Extract the [X, Y] coordinate from the center of the cell holding the provided text.  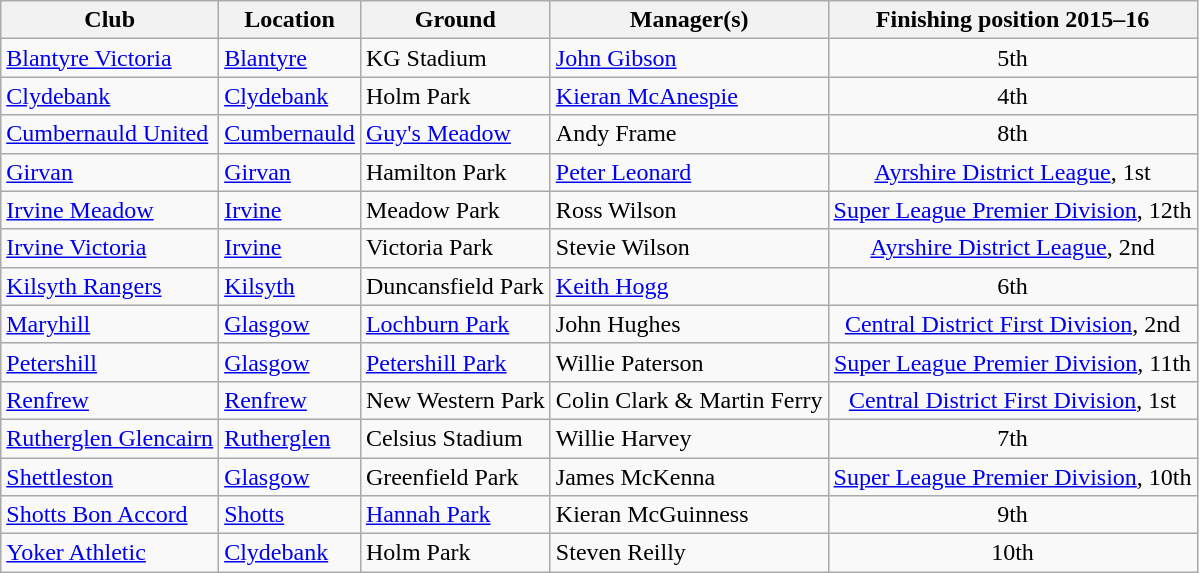
Ground [455, 20]
8th [1012, 134]
Shotts [290, 515]
Stevie Wilson [689, 248]
Hamilton Park [455, 172]
Irvine Meadow [110, 210]
Andy Frame [689, 134]
Steven Reilly [689, 553]
Lochburn Park [455, 324]
Victoria Park [455, 248]
Blantyre [290, 58]
9th [1012, 515]
Hannah Park [455, 515]
Willie Harvey [689, 438]
Shettleston [110, 477]
KG Stadium [455, 58]
Super League Premier Division, 11th [1012, 362]
5th [1012, 58]
Shotts Bon Accord [110, 515]
Kieran McAnespie [689, 96]
Super League Premier Division, 10th [1012, 477]
Super League Premier Division, 12th [1012, 210]
Meadow Park [455, 210]
Ayrshire District League, 2nd [1012, 248]
Duncansfield Park [455, 286]
Central District First Division, 2nd [1012, 324]
Willie Paterson [689, 362]
10th [1012, 553]
Peter Leonard [689, 172]
Manager(s) [689, 20]
Ross Wilson [689, 210]
Cumbernauld United [110, 134]
John Gibson [689, 58]
Rutherglen [290, 438]
Colin Clark & Martin Ferry [689, 400]
Kilsyth Rangers [110, 286]
Irvine Victoria [110, 248]
Cumbernauld [290, 134]
Kilsyth [290, 286]
James McKenna [689, 477]
Kieran McGuinness [689, 515]
4th [1012, 96]
Central District First Division, 1st [1012, 400]
New Western Park [455, 400]
Club [110, 20]
Ayrshire District League, 1st [1012, 172]
7th [1012, 438]
Petershill [110, 362]
Guy's Meadow [455, 134]
Celsius Stadium [455, 438]
Rutherglen Glencairn [110, 438]
Petershill Park [455, 362]
Greenfield Park [455, 477]
Keith Hogg [689, 286]
John Hughes [689, 324]
Blantyre Victoria [110, 58]
Finishing position 2015–16 [1012, 20]
6th [1012, 286]
Location [290, 20]
Yoker Athletic [110, 553]
Maryhill [110, 324]
